Capture the cell that displays the provided text and extract its (x, y) central coordinate. 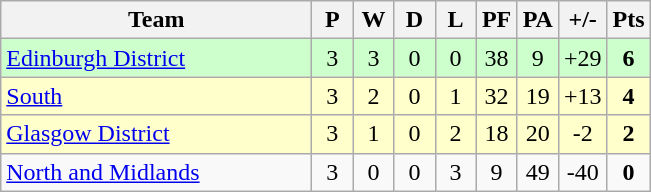
North and Midlands (156, 172)
PA (538, 20)
P (332, 20)
+/- (582, 20)
20 (538, 134)
Edinburgh District (156, 58)
4 (628, 96)
South (156, 96)
38 (496, 58)
L (456, 20)
+29 (582, 58)
D (414, 20)
-2 (582, 134)
-40 (582, 172)
49 (538, 172)
32 (496, 96)
19 (538, 96)
Team (156, 20)
W (374, 20)
+13 (582, 96)
Pts (628, 20)
PF (496, 20)
6 (628, 58)
Glasgow District (156, 134)
18 (496, 134)
